Extract the [x, y] coordinate from the center of the cell holding the provided text.  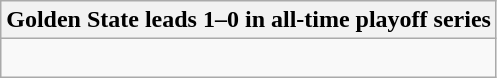
Golden State leads 1–0 in all-time playoff series [249, 20]
